Return the (X, Y) coordinate for the center point of the cell that contains the specified text.  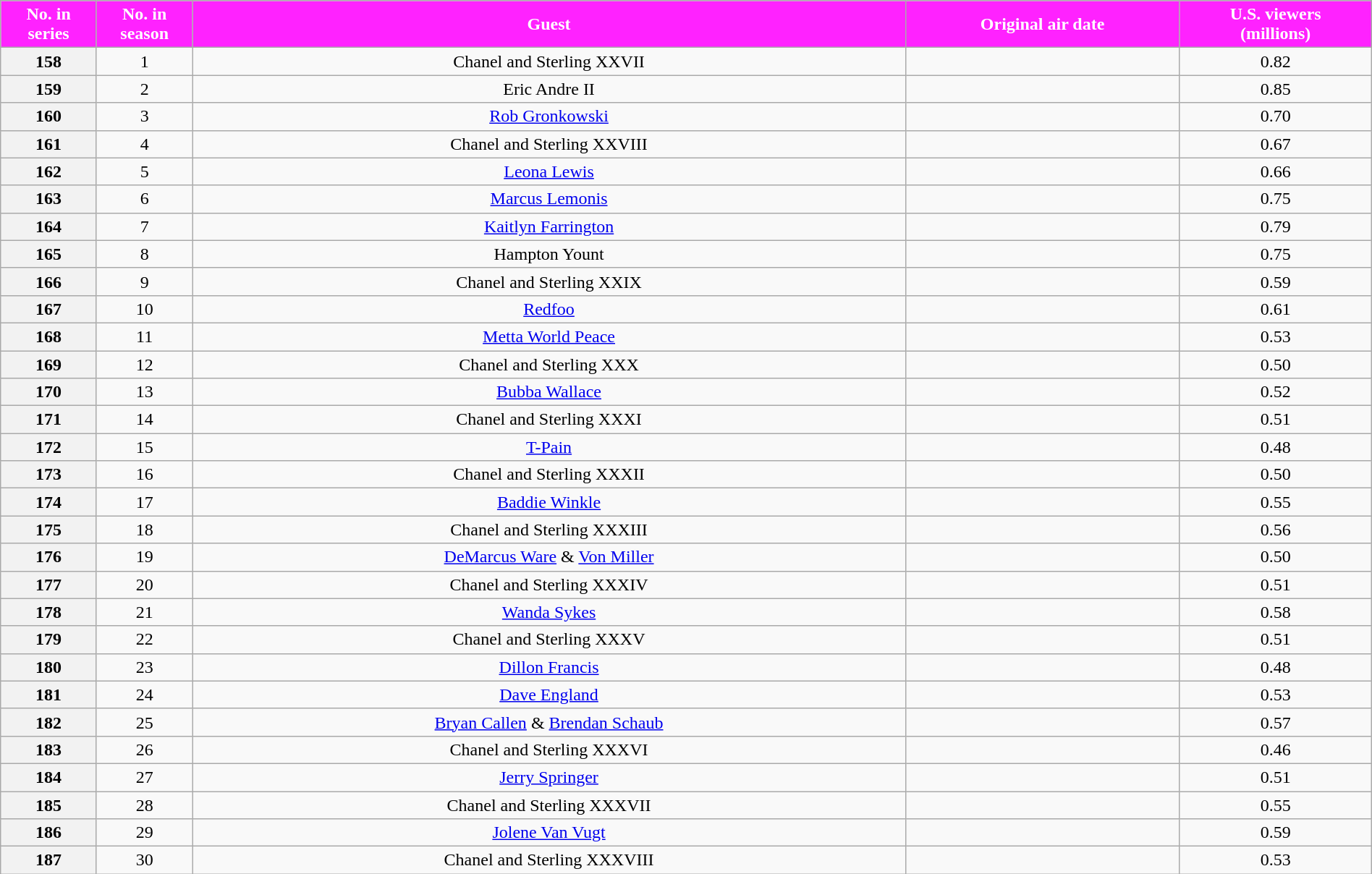
186 (49, 833)
159 (49, 89)
158 (49, 61)
Chanel and Sterling XXVIII (549, 144)
Metta World Peace (549, 336)
No. inseries (49, 25)
15 (145, 447)
Baddie Winkle (549, 502)
9 (145, 281)
16 (145, 475)
28 (145, 805)
14 (145, 420)
Dave England (549, 695)
Chanel and Sterling XXXVI (549, 750)
DeMarcus Ware & Von Miller (549, 557)
Chanel and Sterling XXX (549, 364)
17 (145, 502)
U.S. viewers(millions) (1275, 25)
Chanel and Sterling XXXIV (549, 585)
172 (49, 447)
Rob Gronkowski (549, 116)
23 (145, 667)
182 (49, 722)
0.66 (1275, 171)
1 (145, 61)
169 (49, 364)
18 (145, 530)
Guest (549, 25)
T-Pain (549, 447)
20 (145, 585)
Chanel and Sterling XXXII (549, 475)
Bryan Callen & Brendan Schaub (549, 722)
0.82 (1275, 61)
Jerry Springer (549, 777)
173 (49, 475)
24 (145, 695)
22 (145, 640)
163 (49, 199)
Eric Andre II (549, 89)
Chanel and Sterling XXIX (549, 281)
5 (145, 171)
Wanda Sykes (549, 612)
2 (145, 89)
Dillon Francis (549, 667)
181 (49, 695)
0.85 (1275, 89)
160 (49, 116)
175 (49, 530)
12 (145, 364)
21 (145, 612)
Chanel and Sterling XXXIII (549, 530)
183 (49, 750)
170 (49, 392)
165 (49, 254)
171 (49, 420)
162 (49, 171)
27 (145, 777)
184 (49, 777)
Chanel and Sterling XXXVII (549, 805)
Original air date (1042, 25)
19 (145, 557)
30 (145, 860)
185 (49, 805)
Kaitlyn Farrington (549, 226)
174 (49, 502)
176 (49, 557)
Chanel and Sterling XXVII (549, 61)
187 (49, 860)
13 (145, 392)
161 (49, 144)
0.52 (1275, 392)
Chanel and Sterling XXXVIII (549, 860)
177 (49, 585)
0.67 (1275, 144)
Chanel and Sterling XXXV (549, 640)
0.79 (1275, 226)
0.58 (1275, 612)
167 (49, 309)
166 (49, 281)
0.70 (1275, 116)
8 (145, 254)
7 (145, 226)
Bubba Wallace (549, 392)
11 (145, 336)
164 (49, 226)
No. inseason (145, 25)
179 (49, 640)
Redfoo (549, 309)
0.57 (1275, 722)
10 (145, 309)
Hampton Yount (549, 254)
26 (145, 750)
168 (49, 336)
6 (145, 199)
178 (49, 612)
Jolene Van Vugt (549, 833)
25 (145, 722)
3 (145, 116)
0.46 (1275, 750)
Marcus Lemonis (549, 199)
Chanel and Sterling XXXI (549, 420)
29 (145, 833)
180 (49, 667)
0.61 (1275, 309)
4 (145, 144)
Leona Lewis (549, 171)
0.56 (1275, 530)
